Capture the cell that displays the provided text and extract its (X, Y) central coordinate. 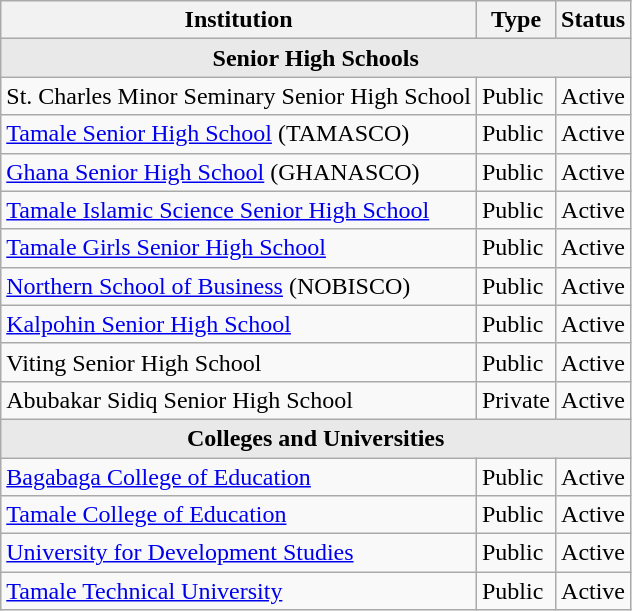
University for Development Studies (239, 553)
Status (594, 20)
Tamale Technical University (239, 591)
Senior High Schools (316, 58)
Northern School of Business (NOBISCO) (239, 286)
Tamale Islamic Science Senior High School (239, 210)
Bagabaga College of Education (239, 477)
Kalpohin Senior High School (239, 324)
Ghana Senior High School (GHANASCO) (239, 172)
Institution (239, 20)
St. Charles Minor Seminary Senior High School (239, 96)
Type (516, 20)
Viting Senior High School (239, 362)
Abubakar Sidiq Senior High School (239, 400)
Tamale College of Education (239, 515)
Tamale Girls Senior High School (239, 248)
Colleges and Universities (316, 438)
Private (516, 400)
Tamale Senior High School (TAMASCO) (239, 134)
